Detect which cell encompasses the target text, then output its [x, y] center coordinate. 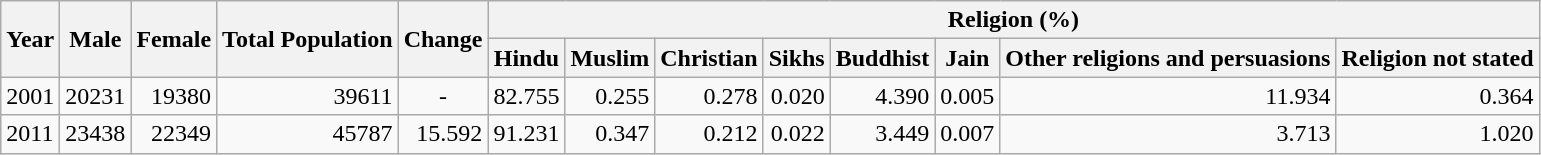
11.934 [1168, 96]
Male [96, 39]
20231 [96, 96]
15.592 [443, 134]
0.278 [709, 96]
Sikhs [796, 58]
3.449 [882, 134]
Christian [709, 58]
Buddhist [882, 58]
Jain [968, 58]
2001 [30, 96]
Religion (%) [1014, 20]
91.231 [526, 134]
82.755 [526, 96]
Muslim [610, 58]
0.364 [1438, 96]
0.005 [968, 96]
2011 [30, 134]
3.713 [1168, 134]
Female [174, 39]
0.007 [968, 134]
Other religions and persuasions [1168, 58]
19380 [174, 96]
4.390 [882, 96]
Hindu [526, 58]
22349 [174, 134]
Year [30, 39]
0.255 [610, 96]
23438 [96, 134]
- [443, 96]
0.022 [796, 134]
Religion not stated [1438, 58]
45787 [308, 134]
0.212 [709, 134]
1.020 [1438, 134]
Change [443, 39]
0.347 [610, 134]
39611 [308, 96]
Total Population [308, 39]
0.020 [796, 96]
